Extract the [x, y] coordinate from the center of the cell holding the provided text.  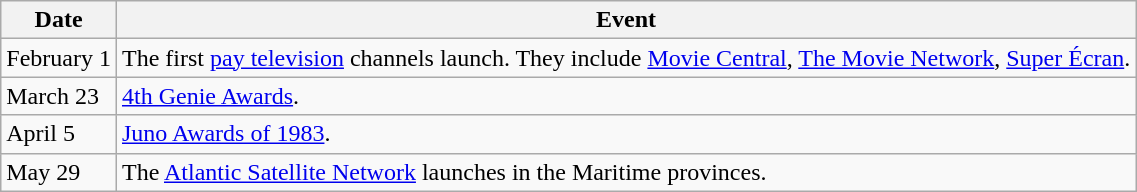
Event [626, 20]
May 29 [59, 172]
Date [59, 20]
February 1 [59, 58]
The first pay television channels launch. They include Movie Central, The Movie Network, Super Écran. [626, 58]
March 23 [59, 96]
4th Genie Awards. [626, 96]
The Atlantic Satellite Network launches in the Maritime provinces. [626, 172]
Juno Awards of 1983. [626, 134]
April 5 [59, 134]
